Capture the cell that displays the provided text and extract its (X, Y) central coordinate. 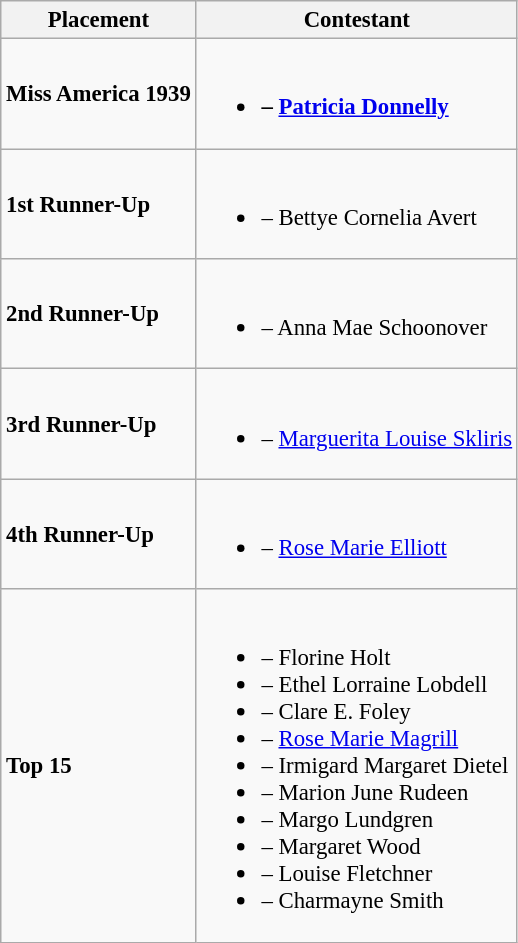
4th Runner-Up (98, 534)
– Patricia Donnelly (356, 94)
– Rose Marie Elliott (356, 534)
– Bettye Cornelia Avert (356, 204)
Placement (98, 20)
1st Runner-Up (98, 204)
Contestant (356, 20)
2nd Runner-Up (98, 314)
3rd Runner-Up (98, 424)
– Anna Mae Schoonover (356, 314)
– Marguerita Louise Skliris (356, 424)
Miss America 1939 (98, 94)
Top 15 (98, 766)
